Capture the cell that displays the provided text and extract its [X, Y] central coordinate. 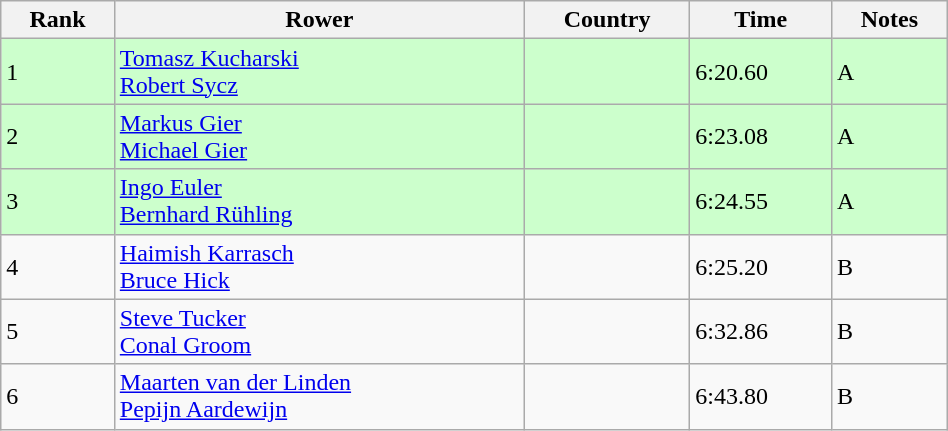
6:43.80 [761, 396]
Country [606, 20]
6:32.86 [761, 332]
3 [58, 202]
Ingo Euler Bernhard Rühling [319, 202]
6 [58, 396]
6:20.60 [761, 72]
Notes [889, 20]
Haimish Karrasch Bruce Hick [319, 266]
Tomasz Kucharski Robert Sycz [319, 72]
4 [58, 266]
Steve Tucker Conal Groom [319, 332]
5 [58, 332]
6:24.55 [761, 202]
Markus GierMichael Gier [319, 136]
6:23.08 [761, 136]
Rower [319, 20]
Maarten van der Linden Pepijn Aardewijn [319, 396]
Rank [58, 20]
1 [58, 72]
Time [761, 20]
2 [58, 136]
6:25.20 [761, 266]
